Return the [X, Y] coordinate for the center point of the cell that contains the specified text.  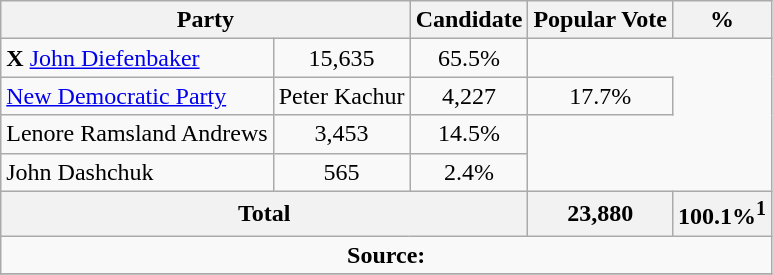
3,453 [342, 134]
Lenore Ramsland Andrews [137, 134]
17.7% [600, 96]
Popular Vote [600, 20]
14.5% [469, 134]
X John Diefenbaker [137, 58]
Party [206, 20]
100.1%1 [722, 214]
New Democratic Party [137, 96]
23,880 [600, 214]
2.4% [469, 172]
Candidate [469, 20]
% [722, 20]
65.5% [469, 58]
565 [342, 172]
4,227 [469, 96]
Source: [386, 255]
John Dashchuk [137, 172]
15,635 [342, 58]
Total [264, 214]
Peter Kachur [342, 96]
